Pinpoint the cell where the given text exists, returning its (X, Y) midpoint coordinate. 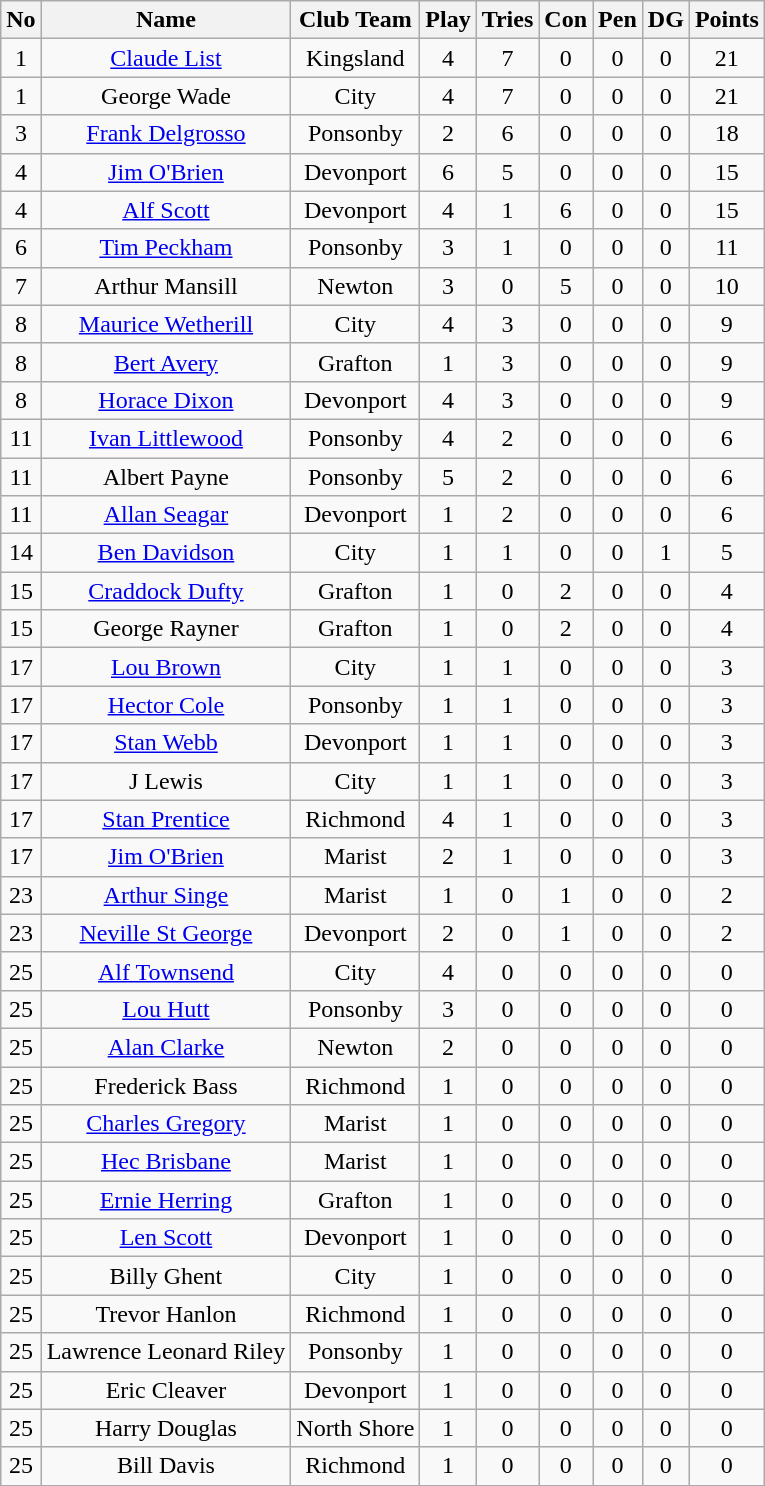
Craddock Dufty (166, 591)
Lou Brown (166, 667)
Stan Webb (166, 743)
Bill Davis (166, 1466)
Tim Peckham (166, 248)
Club Team (356, 20)
Con (566, 20)
10 (726, 286)
Alan Clarke (166, 1047)
J Lewis (166, 781)
Billy Ghent (166, 1276)
Kingsland (356, 58)
Bert Avery (166, 362)
Trevor Hanlon (166, 1314)
Ernie Herring (166, 1200)
DG (666, 20)
Stan Prentice (166, 819)
Maurice Wetherill (166, 324)
Arthur Mansill (166, 286)
Arthur Singe (166, 895)
Points (726, 20)
Pen (618, 20)
Hec Brisbane (166, 1162)
Hector Cole (166, 705)
No (21, 20)
Albert Payne (166, 477)
Neville St George (166, 933)
Allan Seagar (166, 515)
Ben Davidson (166, 553)
Lawrence Leonard Riley (166, 1352)
Alf Townsend (166, 971)
Frederick Bass (166, 1085)
George Rayner (166, 629)
Tries (508, 20)
18 (726, 134)
Claude List (166, 58)
Horace Dixon (166, 400)
Alf Scott (166, 210)
North Shore (356, 1428)
Lou Hutt (166, 1009)
Frank Delgrosso (166, 134)
Name (166, 20)
Harry Douglas (166, 1428)
Ivan Littlewood (166, 438)
14 (21, 553)
Play (448, 20)
Eric Cleaver (166, 1390)
Charles Gregory (166, 1124)
George Wade (166, 96)
Len Scott (166, 1238)
